From the cell containing the given text, extract its center point as [X, Y] coordinate. 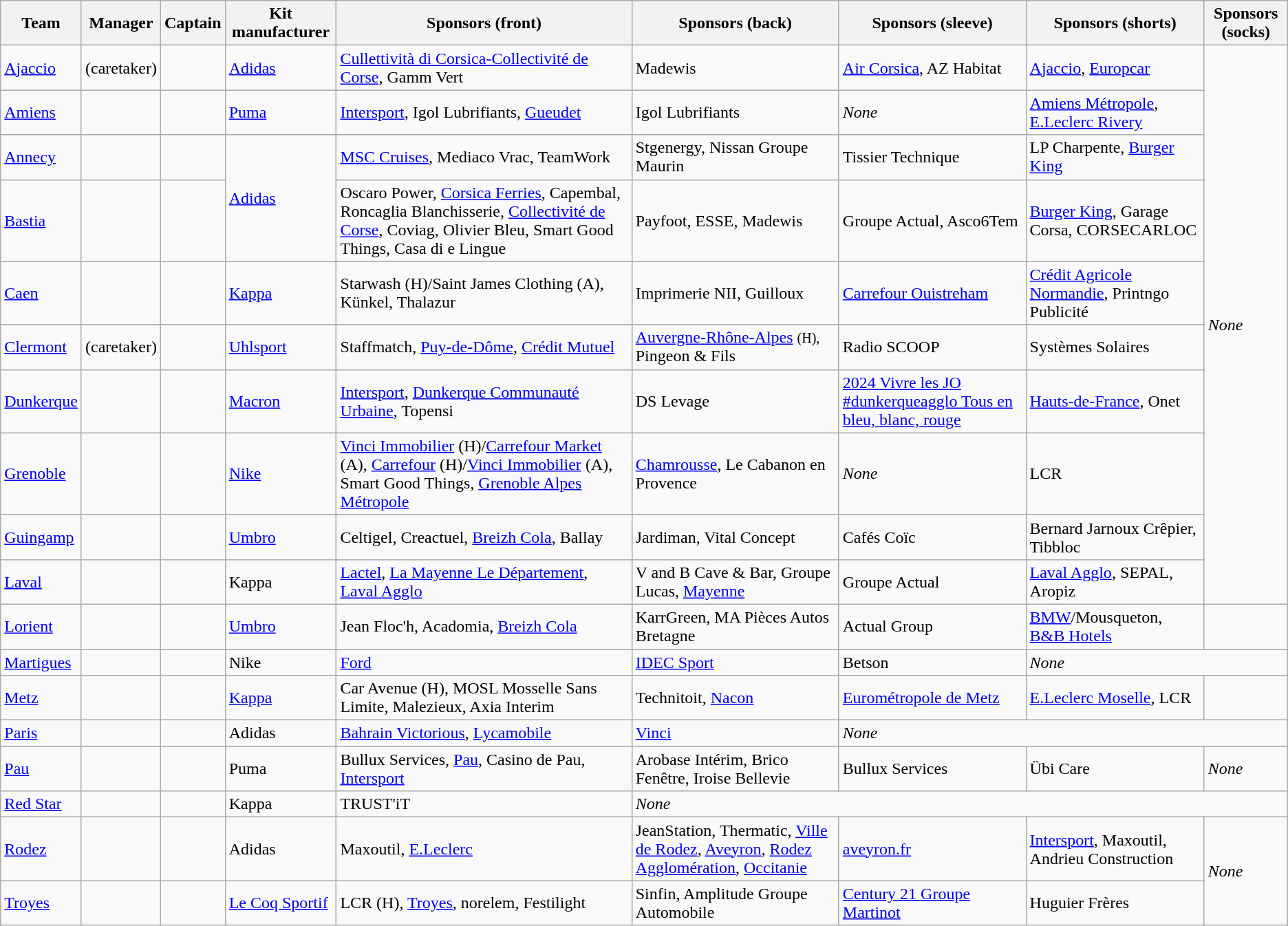
Caen [41, 293]
Air Corsica, AZ Habitat [932, 67]
Lorient [41, 626]
Igol Lubrifiants [735, 113]
Payfoot, ESSE, Madewis [735, 220]
Martigues [41, 663]
Bahrain Victorious, Lycamobile [484, 733]
Captain [193, 23]
Intersport, Dunkerque Communauté Urbaine, Topensi [484, 401]
Rodez [41, 849]
Kit manufacturer [281, 23]
Metz [41, 698]
JeanStation, Thermatic, Ville de Rodez, Aveyron, Rodez Agglomération, Occitanie [735, 849]
Le Coq Sportif [281, 903]
Cafés Coïc [932, 537]
LP Charpente, Burger King [1115, 157]
Crédit Agricole Normandie, Printngo Publicité [1115, 293]
IDEC Sport [735, 663]
Übi Care [1115, 769]
TRUST'iT [484, 804]
Amiens Métropole, E.Leclerc Rivery [1115, 113]
Oscaro Power, Corsica Ferries, Capembal, Roncaglia Blanchisserie, Collectivité de Corse, Coviag, Olivier Bleu, Smart Good Things, Casa di e Lingue [484, 220]
Madewis [735, 67]
Red Star [41, 804]
Ford [484, 663]
Sponsors (front) [484, 23]
LCR [1115, 473]
Radio SCOOP [932, 347]
Car Avenue (H), MOSL Mosselle Sans Limite, Malezieux, Axia Interim [484, 698]
Sponsors (shorts) [1115, 23]
Maxoutil, E.Leclerc [484, 849]
Groupe Actual [932, 582]
Sponsors (back) [735, 23]
Laval Agglo, SEPAL, Aropiz [1115, 582]
Sinfin, Amplitude Groupe Automobile [735, 903]
V and B Cave & Bar, Groupe Lucas, Mayenne [735, 582]
Imprimerie NII, Guilloux [735, 293]
Burger King, Garage Corsa, CORSECARLOC [1115, 220]
Dunkerque [41, 401]
Lactel, La Mayenne Le Département, Laval Agglo [484, 582]
Technitoit, Nacon [735, 698]
Bullux Services, Pau, Casino de Pau, Intersport [484, 769]
Laval [41, 582]
Eurométropole de Metz [932, 698]
Auvergne-Rhône-Alpes (H), Pingeon & Fils [735, 347]
Jean Floc'h, Acadomia, Breizh Cola [484, 626]
Sponsors (sleeve) [932, 23]
Vinci Immobilier (H)/Carrefour Market (A), Carrefour (H)/Vinci Immobilier (A), Smart Good Things, Grenoble Alpes Métropole [484, 473]
Huguier Frères [1115, 903]
Starwash (H)/Saint James Clothing (A), Künkel, Thalazur [484, 293]
Actual Group [932, 626]
Groupe Actual, Asco6Tem [932, 220]
MSC Cruises, Mediaco Vrac, TeamWork [484, 157]
LCR (H), Troyes, norelem, Festilight [484, 903]
Macron [281, 401]
Celtigel, Creactuel, Breizh Cola, Ballay [484, 537]
DS Levage [735, 401]
Staffmatch, Puy-de-Dôme, Crédit Mutuel [484, 347]
2024 Vivre les JO #dunkerqueagglo Tous en bleu, blanc, rouge [932, 401]
Stgenergy, Nissan Groupe Maurin [735, 157]
Tissier Technique [932, 157]
Bernard Jarnoux Crêpier, Tibbloc [1115, 537]
Team [41, 23]
Paris [41, 733]
Betson [932, 663]
Annecy [41, 157]
Ajaccio, Europcar [1115, 67]
aveyron.fr [932, 849]
Bastia [41, 220]
Bullux Services [932, 769]
Clermont [41, 347]
Amiens [41, 113]
E.Leclerc Moselle, LCR [1115, 698]
Carrefour Ouistreham [932, 293]
Chamrousse, Le Cabanon en Provence [735, 473]
Intersport, Igol Lubrifiants, Gueudet [484, 113]
Troyes [41, 903]
Pau [41, 769]
Sponsors (socks) [1245, 23]
Jardiman, Vital Concept [735, 537]
Systèmes Solaires [1115, 347]
Intersport, Maxoutil, Andrieu Construction [1115, 849]
Uhlsport [281, 347]
Manager [121, 23]
Guingamp [41, 537]
Arobase Intérim, Brico Fenêtre, Iroise Bellevie [735, 769]
Ajaccio [41, 67]
Century 21 Groupe Martinot [932, 903]
Grenoble [41, 473]
Vinci [735, 733]
Hauts-de-France, Onet [1115, 401]
BMW/Mousqueton, B&B Hotels [1115, 626]
KarrGreen, MA Pièces Autos Bretagne [735, 626]
Cullettività di Corsica-Collectivité de Corse, Gamm Vert [484, 67]
